Find where the given text appears and provide that cell's center as [X, Y] coordinate. 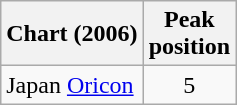
Japan Oricon [72, 85]
Chart (2006) [72, 34]
5 [189, 85]
Peakposition [189, 34]
